Capture the cell that displays the provided text and extract its [x, y] central coordinate. 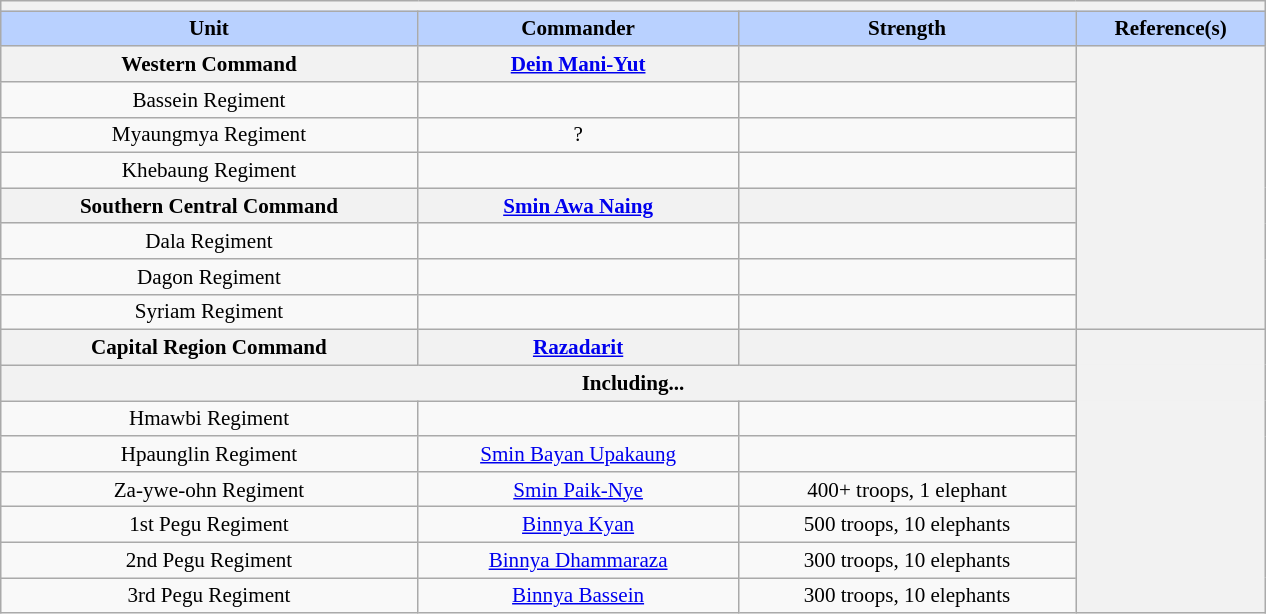
Southern Central Command [209, 206]
Smin Awa Naing [578, 206]
Binnya Kyan [578, 524]
? [578, 134]
1st Pegu Regiment [209, 524]
Za-ywe-ohn Regiment [209, 488]
Hmawbi Regiment [209, 418]
Khebaung Regiment [209, 170]
Western Command [209, 64]
Myaungmya Regiment [209, 134]
Dagon Regiment [209, 276]
Binnya Bassein [578, 596]
Razadarit [578, 348]
400+ troops, 1 elephant [906, 488]
Dala Regiment [209, 240]
Dein Mani-Yut [578, 64]
Smin Bayan Upakaung [578, 454]
Hpaunglin Regiment [209, 454]
Bassein Regiment [209, 100]
Smin Paik-Nye [578, 488]
Binnya Dhammaraza [578, 560]
500 troops, 10 elephants [906, 524]
3rd Pegu Regiment [209, 596]
2nd Pegu Regiment [209, 560]
Commander [578, 28]
Reference(s) [1171, 28]
Syriam Regiment [209, 312]
Strength [906, 28]
Capital Region Command [209, 348]
Unit [209, 28]
Including... [633, 382]
